Locate the cell with the specified text and output its (x, y) center coordinate. 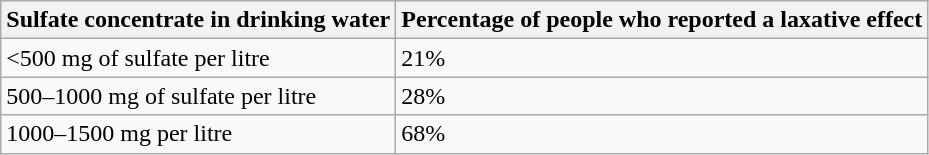
Sulfate concentrate in drinking water (198, 20)
1000–1500 mg per litre (198, 134)
<500 mg of sulfate per litre (198, 58)
28% (662, 96)
68% (662, 134)
Percentage of people who reported a laxative effect (662, 20)
21% (662, 58)
500–1000 mg of sulfate per litre (198, 96)
